Locate the cell with the specified text and output its (x, y) center coordinate. 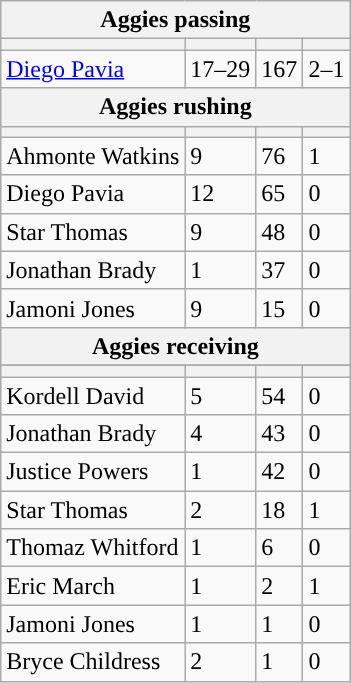
18 (280, 510)
Ahmonte Watkins (93, 156)
2–1 (326, 69)
6 (280, 548)
42 (280, 472)
48 (280, 232)
Aggies receiving (176, 346)
Eric March (93, 586)
Bryce Childress (93, 662)
5 (220, 395)
37 (280, 270)
Aggies passing (176, 20)
65 (280, 194)
Aggies rushing (176, 107)
54 (280, 395)
76 (280, 156)
12 (220, 194)
15 (280, 308)
Kordell David (93, 395)
43 (280, 434)
Justice Powers (93, 472)
4 (220, 434)
17–29 (220, 69)
Thomaz Whitford (93, 548)
167 (280, 69)
